From the cell containing the given text, extract its center point as [x, y] coordinate. 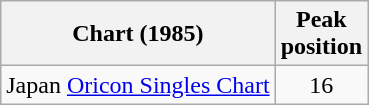
Japan Oricon Singles Chart [138, 85]
Peakposition [321, 34]
16 [321, 85]
Chart (1985) [138, 34]
